For the text-containing cell, return its midpoint in (X, Y) coordinate format. 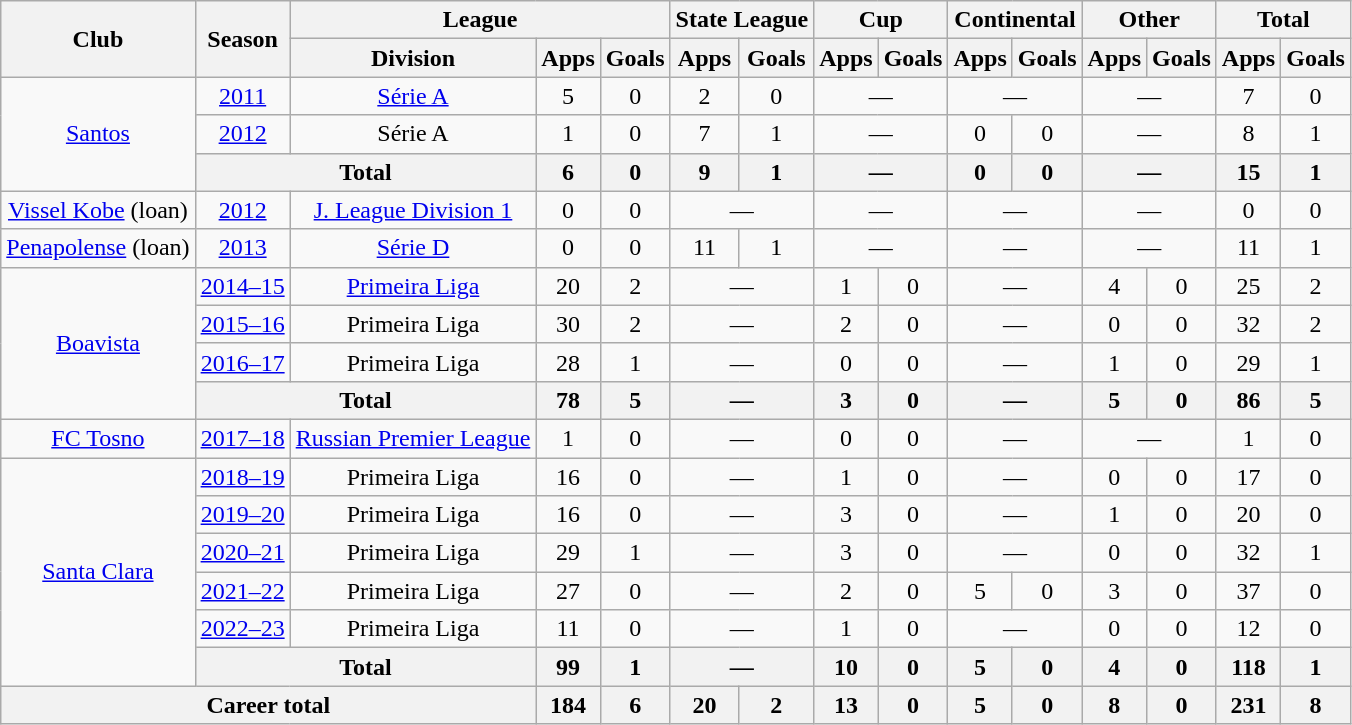
Club (98, 39)
Cup (881, 20)
15 (1248, 172)
Season (242, 39)
17 (1248, 477)
2016–17 (242, 362)
2011 (242, 96)
Russian Premier League (413, 438)
Continental (1015, 20)
Santa Clara (98, 572)
2019–20 (242, 515)
231 (1248, 705)
2018–19 (242, 477)
Division (413, 58)
30 (568, 324)
25 (1248, 286)
2021–22 (242, 591)
2020–21 (242, 553)
99 (568, 667)
Santos (98, 134)
2013 (242, 248)
37 (1248, 591)
Other (1149, 20)
2017–18 (242, 438)
9 (704, 172)
13 (846, 705)
Career total (268, 705)
2022–23 (242, 629)
118 (1248, 667)
28 (568, 362)
J. League Division 1 (413, 210)
State League (742, 20)
Vissel Kobe (loan) (98, 210)
2014–15 (242, 286)
Boavista (98, 343)
78 (568, 400)
184 (568, 705)
League (480, 20)
2015–16 (242, 324)
Série D (413, 248)
27 (568, 591)
10 (846, 667)
86 (1248, 400)
12 (1248, 629)
Penapolense (loan) (98, 248)
FC Tosno (98, 438)
